Provide the (X, Y) coordinate of the cell's center where the given text is located.  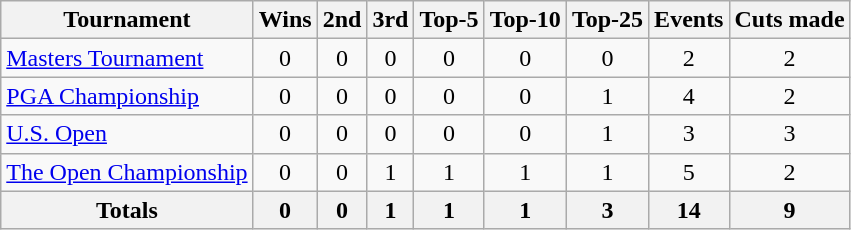
The Open Championship (127, 172)
14 (689, 210)
Top-5 (449, 20)
Top-25 (607, 20)
9 (790, 210)
5 (689, 172)
U.S. Open (127, 134)
Wins (285, 20)
Top-10 (525, 20)
Tournament (127, 20)
Events (689, 20)
Masters Tournament (127, 58)
2nd (342, 20)
Totals (127, 210)
PGA Championship (127, 96)
4 (689, 96)
3rd (390, 20)
Cuts made (790, 20)
